Detect which cell encompasses the target text, then output its [x, y] center coordinate. 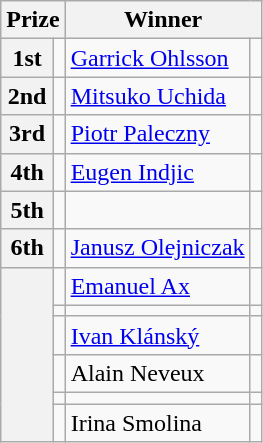
4th [28, 172]
5th [28, 210]
1st [28, 58]
Piotr Paleczny [158, 134]
Ivan Klánský [158, 335]
Mitsuko Uchida [158, 96]
Garrick Ohlsson [158, 58]
6th [28, 248]
Eugen Indjic [158, 172]
Winner [163, 20]
Prize [33, 20]
Janusz Olejniczak [158, 248]
2nd [28, 96]
Emanuel Ax [158, 286]
Alain Neveux [158, 373]
3rd [28, 134]
Irina Smolina [158, 423]
